Output the (x, y) coordinate of the center of the cell containing the given text.  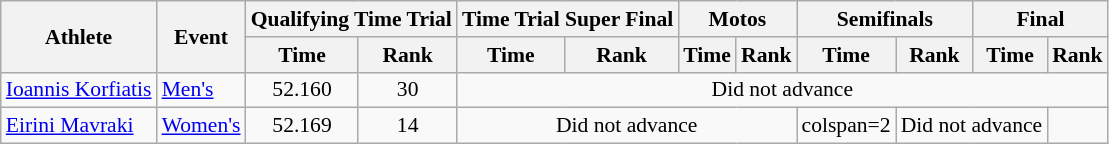
Motos (737, 19)
colspan=2 (846, 126)
Women's (202, 126)
52.160 (302, 90)
Athlete (79, 36)
Semifinals (886, 19)
Time Trial Super Final (568, 19)
52.169 (302, 126)
Qualifying Time Trial (352, 19)
Ioannis Korfiatis (79, 90)
Event (202, 36)
14 (407, 126)
Eirini Mavraki (79, 126)
30 (407, 90)
Men's (202, 90)
Final (1040, 19)
